Return the [x, y] coordinate for the center point of the cell that contains the specified text.  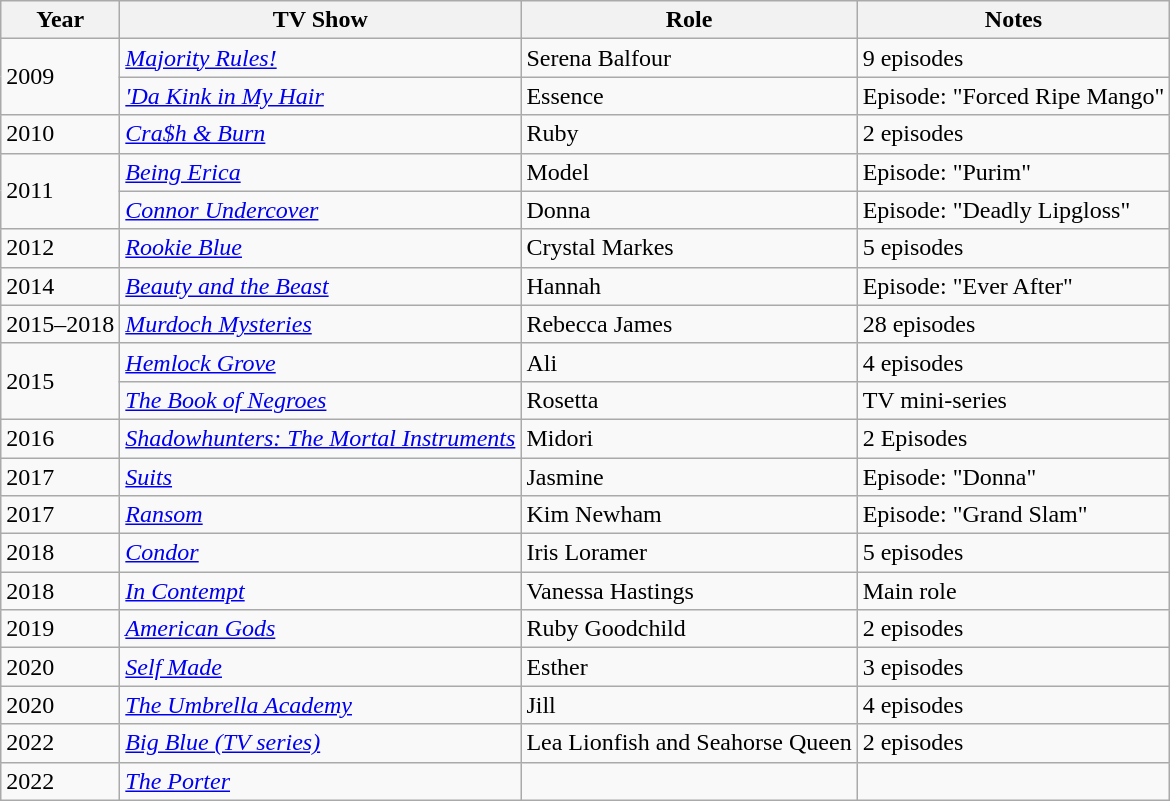
2010 [60, 134]
The Umbrella Academy [320, 705]
Murdoch Mysteries [320, 324]
Hemlock Grove [320, 362]
Esther [689, 667]
Rosetta [689, 400]
Serena Balfour [689, 58]
2019 [60, 629]
Beauty and the Beast [320, 286]
'Da Kink in My Hair [320, 96]
2015–2018 [60, 324]
Suits [320, 477]
In Contempt [320, 591]
Being Erica [320, 172]
Self Made [320, 667]
2014 [60, 286]
The Book of Negroes [320, 400]
3 episodes [1014, 667]
Crystal Markes [689, 248]
Episode: "Forced Ripe Mango" [1014, 96]
Hannah [689, 286]
2012 [60, 248]
TV Show [320, 20]
American Gods [320, 629]
Episode: "Grand Slam" [1014, 515]
Episode: "Ever After" [1014, 286]
Ransom [320, 515]
Condor [320, 553]
Episode: "Deadly Lipgloss" [1014, 210]
Year [60, 20]
TV mini-series [1014, 400]
Essence [689, 96]
Jasmine [689, 477]
Role [689, 20]
Vanessa Hastings [689, 591]
Donna [689, 210]
Notes [1014, 20]
Majority Rules! [320, 58]
Episode: "Purim" [1014, 172]
Jill [689, 705]
Ruby Goodchild [689, 629]
Rookie Blue [320, 248]
2 Episodes [1014, 438]
Connor Undercover [320, 210]
Iris Loramer [689, 553]
Shadowhunters: The Mortal Instruments [320, 438]
Main role [1014, 591]
Cra$h & Burn [320, 134]
The Porter [320, 781]
2016 [60, 438]
Model [689, 172]
Ruby [689, 134]
2015 [60, 381]
9 episodes [1014, 58]
Midori [689, 438]
Big Blue (TV series) [320, 743]
2011 [60, 191]
Episode: "Donna" [1014, 477]
Lea Lionfish and Seahorse Queen [689, 743]
28 episodes [1014, 324]
2009 [60, 77]
Ali [689, 362]
Rebecca James [689, 324]
Kim Newham [689, 515]
